Capture the cell that displays the provided text and extract its (x, y) central coordinate. 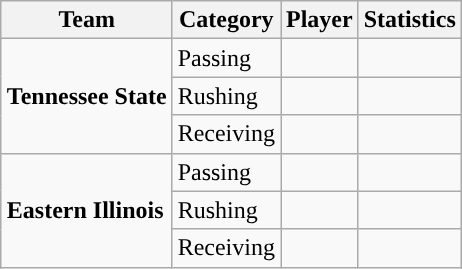
Eastern Illinois (86, 210)
Tennessee State (86, 96)
Team (86, 20)
Player (319, 20)
Statistics (410, 20)
Category (226, 20)
